Provide the [X, Y] coordinate of the cell's center where the given text is located.  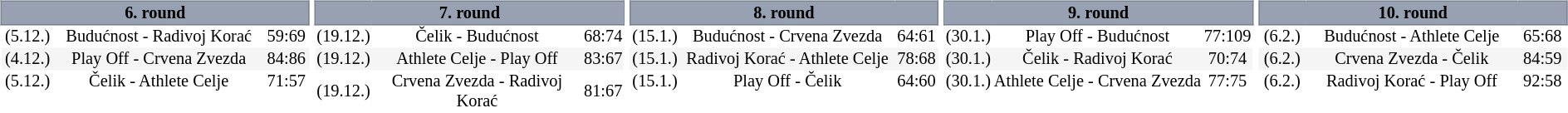
Play Off - Budućnost [1098, 37]
7. round [470, 12]
Play Off - Crvena Zvezda [159, 60]
64:61 [917, 37]
68:74 [603, 37]
77:75 [1227, 81]
92:58 [1543, 81]
8. round [784, 12]
84:59 [1543, 60]
81:67 [603, 91]
Budućnost - Radivoj Korać [159, 37]
Budućnost - Crvena Zvezda [787, 37]
Play Off - Čelik [787, 81]
Crvena Zvezda - Čelik [1412, 60]
9. round [1098, 12]
84:86 [286, 60]
Athlete Celje - Play Off [477, 60]
Radivoj Korać - Play Off [1412, 81]
65:68 [1543, 37]
Budućnost - Athlete Celje [1412, 37]
77:109 [1227, 37]
Čelik - Athlete Celje [159, 81]
Čelik - Budućnost [477, 37]
10. round [1414, 12]
Crvena Zvezda - Radivoj Korać [477, 91]
71:57 [286, 81]
Athlete Celje - Crvena Zvezda [1098, 81]
83:67 [603, 60]
6. round [154, 12]
64:60 [917, 81]
Radivoj Korać - Athlete Celje [787, 60]
78:68 [917, 60]
Čelik - Radivoj Korać [1098, 60]
59:69 [286, 37]
(4.12.) [27, 60]
70:74 [1227, 60]
